Output the (x, y) coordinate of the center of the cell containing the given text.  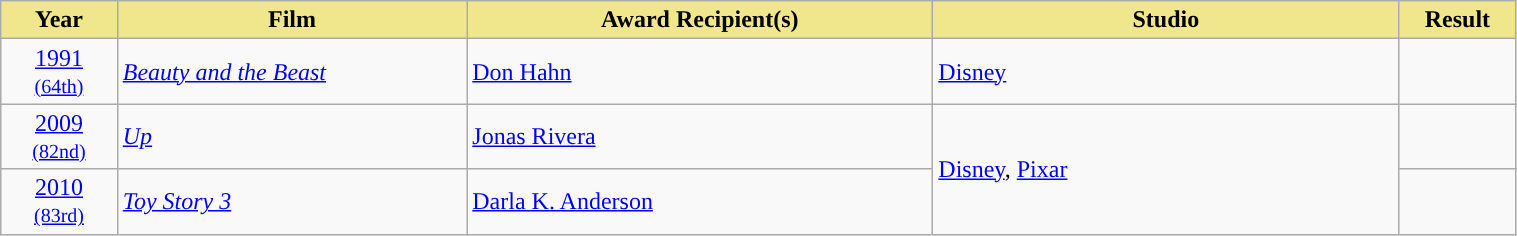
2010(83rd) (59, 202)
Disney, Pixar (1166, 169)
Film (292, 20)
Disney (1166, 72)
2009(82nd) (59, 136)
Result (1458, 20)
Beauty and the Beast (292, 72)
Year (59, 20)
1991(64th) (59, 72)
Darla K. Anderson (700, 202)
Award Recipient(s) (700, 20)
Studio (1166, 20)
Jonas Rivera (700, 136)
Up (292, 136)
Don Hahn (700, 72)
Toy Story 3 (292, 202)
